Pinpoint the cell where the given text exists, returning its [x, y] midpoint coordinate. 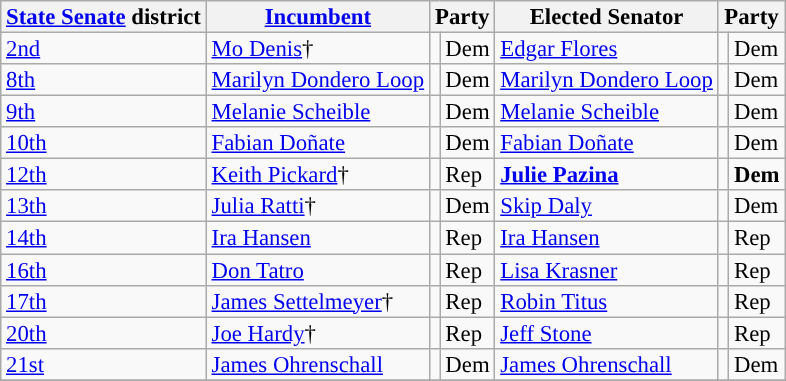
State Senate district [104, 17]
Keith Pickard† [318, 175]
Skip Daly [606, 206]
Incumbent [318, 17]
10th [104, 143]
Joe Hardy† [318, 333]
21st [104, 364]
14th [104, 238]
2nd [104, 49]
Robin Titus [606, 301]
8th [104, 80]
Lisa Krasner [606, 270]
9th [104, 112]
Julia Ratti† [318, 206]
13th [104, 206]
Elected Senator [606, 17]
Julie Pazina [606, 175]
Don Tatro [318, 270]
James Settelmeyer† [318, 301]
17th [104, 301]
Edgar Flores [606, 49]
16th [104, 270]
20th [104, 333]
Jeff Stone [606, 333]
12th [104, 175]
Mo Denis† [318, 49]
